Search for the cell housing the specified text and yield its (x, y) center coordinate. 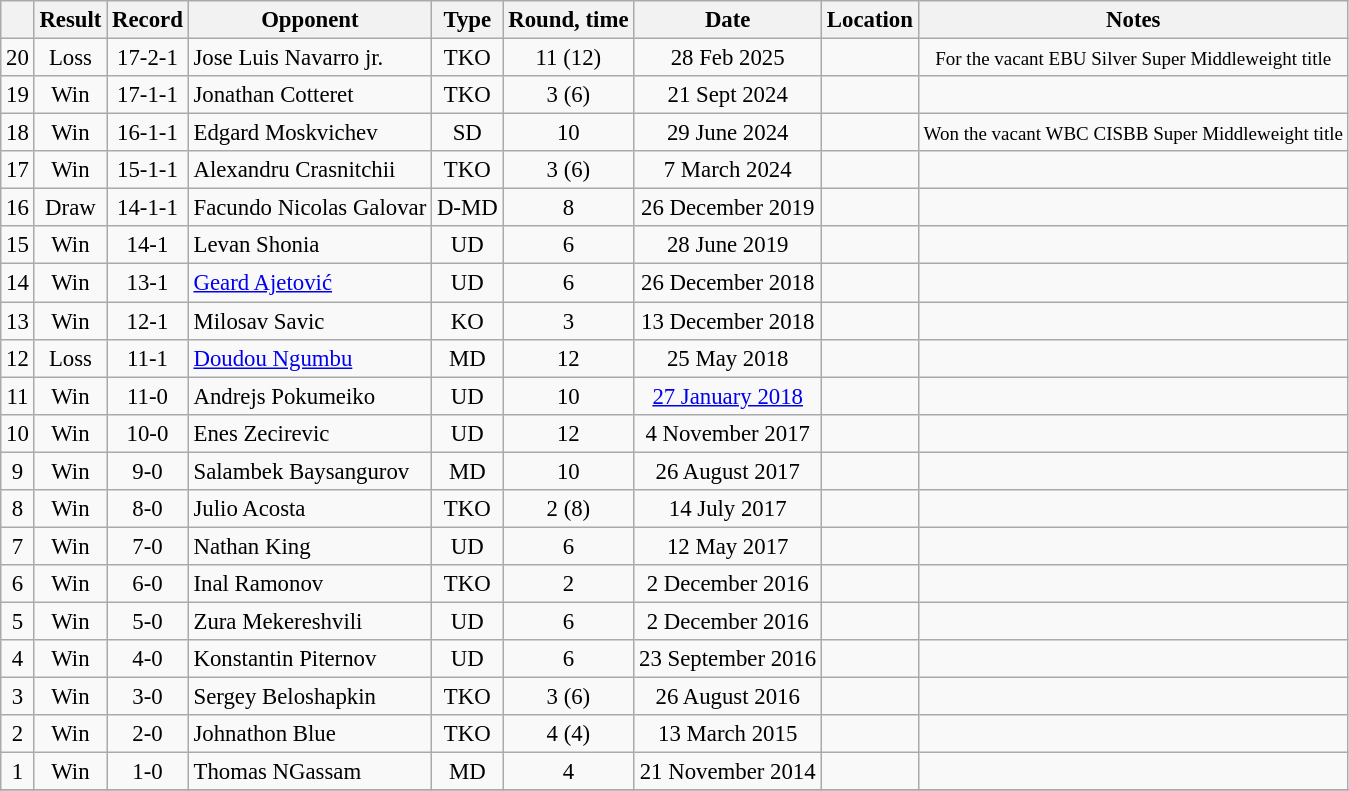
Facundo Nicolas Galovar (310, 208)
10-0 (148, 433)
Date (728, 20)
17-1-1 (148, 95)
1 (18, 772)
28 Feb 2025 (728, 58)
1-0 (148, 772)
16 (18, 208)
2-0 (148, 734)
4 November 2017 (728, 433)
11 (12) (568, 58)
Salambek Baysangurov (310, 471)
Jonathan Cotteret (310, 95)
For the vacant EBU Silver Super Middleweight title (1133, 58)
20 (18, 58)
Zura Mekereshvili (310, 621)
9 (18, 471)
11 (18, 396)
29 June 2024 (728, 133)
Jose Luis Navarro jr. (310, 58)
28 June 2019 (728, 245)
13 December 2018 (728, 321)
SD (468, 133)
11-1 (148, 358)
13-1 (148, 283)
14 (18, 283)
7 March 2024 (728, 170)
13 (18, 321)
14 July 2017 (728, 509)
Levan Shonia (310, 245)
11-0 (148, 396)
Result (70, 20)
Johnathon Blue (310, 734)
25 May 2018 (728, 358)
2 (8) (568, 509)
12 May 2017 (728, 546)
Sergey Beloshapkin (310, 697)
Draw (70, 208)
26 August 2016 (728, 697)
Enes Zecirevic (310, 433)
7-0 (148, 546)
23 September 2016 (728, 659)
Won the vacant WBC CISBB Super Middleweight title (1133, 133)
15-1-1 (148, 170)
Notes (1133, 20)
9-0 (148, 471)
4 (4) (568, 734)
14-1-1 (148, 208)
Record (148, 20)
Konstantin Piternov (310, 659)
17 (18, 170)
Thomas NGassam (310, 772)
5 (18, 621)
5-0 (148, 621)
26 December 2018 (728, 283)
12-1 (148, 321)
16-1-1 (148, 133)
Alexandru Crasnitchii (310, 170)
Round, time (568, 20)
Edgard Moskvichev (310, 133)
15 (18, 245)
Location (870, 20)
Opponent (310, 20)
Nathan King (310, 546)
KO (468, 321)
26 December 2019 (728, 208)
27 January 2018 (728, 396)
19 (18, 95)
3-0 (148, 697)
6-0 (148, 584)
7 (18, 546)
18 (18, 133)
Type (468, 20)
21 November 2014 (728, 772)
26 August 2017 (728, 471)
Doudou Ngumbu (310, 358)
13 March 2015 (728, 734)
Inal Ramonov (310, 584)
17-2-1 (148, 58)
4-0 (148, 659)
Julio Acosta (310, 509)
Geard Ajetović (310, 283)
21 Sept 2024 (728, 95)
Milosav Savic (310, 321)
8-0 (148, 509)
Andrejs Pokumeiko (310, 396)
D-MD (468, 208)
14-1 (148, 245)
